Provide the (X, Y) coordinate of the cell's center where the given text is located.  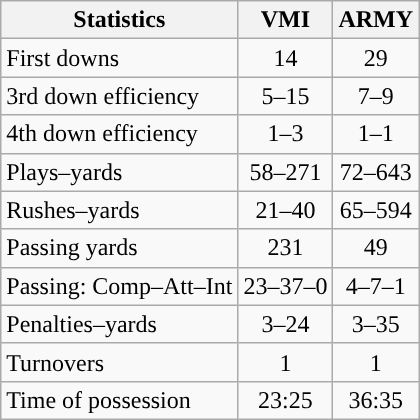
ARMY (376, 20)
36:35 (376, 400)
58–271 (286, 172)
3–24 (286, 324)
7–9 (376, 96)
4th down efficiency (120, 134)
65–594 (376, 210)
4–7–1 (376, 286)
14 (286, 58)
3rd down efficiency (120, 96)
23–37–0 (286, 286)
5–15 (286, 96)
23:25 (286, 400)
1–3 (286, 134)
1–1 (376, 134)
21–40 (286, 210)
Passing: Comp–Att–Int (120, 286)
49 (376, 248)
29 (376, 58)
VMI (286, 20)
Rushes–yards (120, 210)
First downs (120, 58)
Turnovers (120, 362)
Plays–yards (120, 172)
231 (286, 248)
3–35 (376, 324)
72–643 (376, 172)
Passing yards (120, 248)
Time of possession (120, 400)
Penalties–yards (120, 324)
Statistics (120, 20)
